Search for the cell housing the specified text and yield its [X, Y] center coordinate. 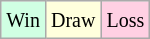
Loss [126, 20]
Win [24, 20]
Draw [72, 20]
